Extract the (X, Y) coordinate from the center of the cell holding the provided text.  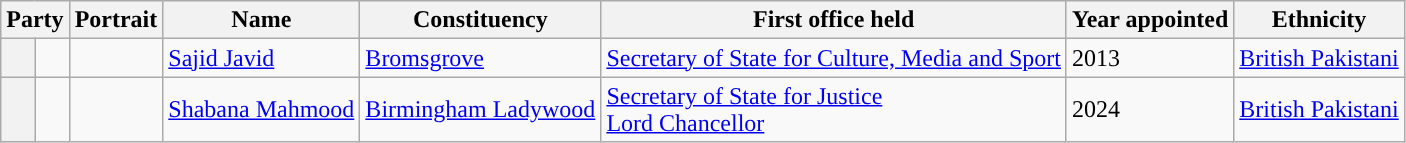
2024 (1150, 110)
Constituency (480, 20)
Bromsgrove (480, 58)
Portrait (116, 20)
Sajid Javid (262, 58)
2013 (1150, 58)
Party (35, 20)
Ethnicity (1319, 20)
Name (262, 20)
Birmingham Ladywood (480, 110)
First office held (834, 20)
Secretary of State for Culture, Media and Sport (834, 58)
Shabana Mahmood (262, 110)
Secretary of State for JusticeLord Chancellor (834, 110)
Year appointed (1150, 20)
